From the cell containing the given text, extract its center point as [X, Y] coordinate. 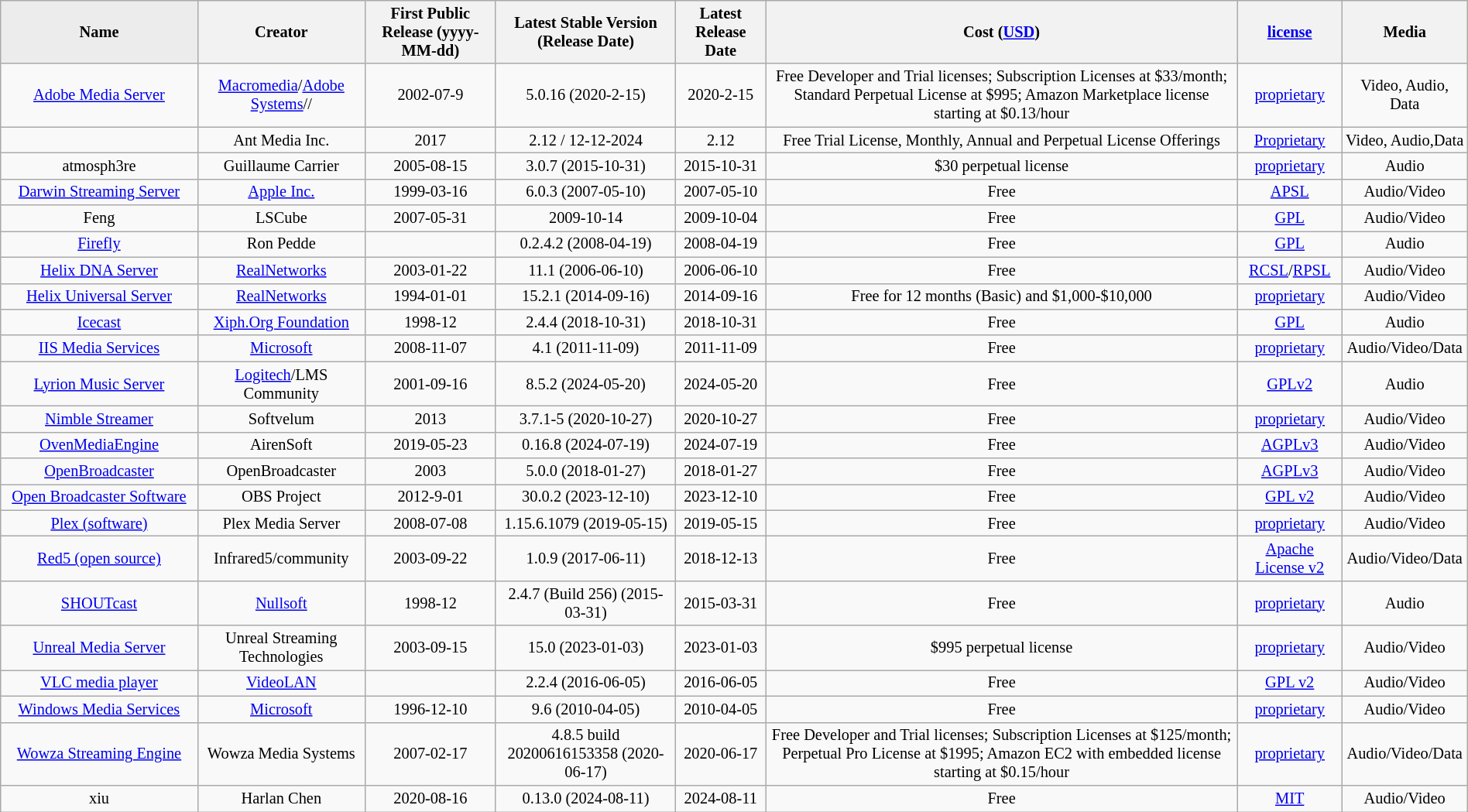
Media [1405, 32]
2016-06-05 [721, 683]
2002-07-9 [430, 95]
1994-01-01 [430, 296]
2019-05-15 [721, 523]
Infrared5/community [281, 558]
0.2.4.2 (2008-04-19) [585, 244]
4.1 (2011-11-09) [585, 348]
Free for 12 months (Basic) and $1,000-$10,000 [1002, 296]
Darwin Streaming Server [99, 192]
2.4.7 (Build 256) (2015-03-31) [585, 603]
2007-05-10 [721, 192]
2003-01-22 [430, 270]
2.4.4 (2018-10-31) [585, 322]
Ron Pedde [281, 244]
2009-10-04 [721, 218]
Wowza Media Systems [281, 754]
Windows Media Services [99, 709]
VLC media player [99, 683]
2010-04-05 [721, 709]
2014-09-16 [721, 296]
2012-9-01 [430, 497]
2008-04-19 [721, 244]
1.15.6.1079 (2019-05-15) [585, 523]
11.1 (2006-06-10) [585, 270]
Video, Audio,Data [1405, 140]
2019-05-23 [430, 445]
atmosph3re [99, 166]
2020-06-17 [721, 754]
2008-11-07 [430, 348]
2024-08-11 [721, 798]
Guillaume Carrier [281, 166]
2024-07-19 [721, 445]
Latest Release Date [721, 32]
2020-2-15 [721, 95]
Softvelum [281, 419]
2011-11-09 [721, 348]
6.0.3 (2007-05-10) [585, 192]
Latest Stable Version (Release Date) [585, 32]
2006-06-10 [721, 270]
Apple Inc. [281, 192]
Free Trial License, Monthly, Annual and Perpetual License Offerings [1002, 140]
Helix DNA Server [99, 270]
AirenSoft [281, 445]
15.0 (2023-01-03) [585, 648]
2.12 / 12-12-2024 [585, 140]
1999-03-16 [430, 192]
MIT [1290, 798]
Lyrion Music Server [99, 384]
2003 [430, 471]
2020-10-27 [721, 419]
IIS Media Services [99, 348]
Red5 (open source) [99, 558]
Video, Audio, Data [1405, 95]
Plex (software) [99, 523]
Name [99, 32]
Cost (USD) [1002, 32]
3.7.1-5 (2020-10-27) [585, 419]
2018-10-31 [721, 322]
Open Broadcaster Software [99, 497]
2007-02-17 [430, 754]
2020-08-16 [430, 798]
Icecast [99, 322]
APSL [1290, 192]
Helix Universal Server [99, 296]
Wowza Streaming Engine [99, 754]
2017 [430, 140]
5.0.0 (2018-01-27) [585, 471]
2001-09-16 [430, 384]
Adobe Media Server [99, 95]
2015-10-31 [721, 166]
5.0.16 (2020-2-15) [585, 95]
2007-05-31 [430, 218]
0.13.0 (2024-08-11) [585, 798]
Harlan Chen [281, 798]
2024-05-20 [721, 384]
4.8.5 build 20200616153358 (2020-06-17) [585, 754]
SHOUTcast [99, 603]
1996-12-10 [430, 709]
First Public Release (yyyy-MM-dd) [430, 32]
$30 perpetual license [1002, 166]
Apache License v2 [1290, 558]
2.12 [721, 140]
2009-10-14 [585, 218]
2003-09-22 [430, 558]
8.5.2 (2024-05-20) [585, 384]
Nimble Streamer [99, 419]
2005-08-15 [430, 166]
1.0.9 (2017-06-11) [585, 558]
2015-03-31 [721, 603]
Nullsoft [281, 603]
xiu [99, 798]
OvenMediaEngine [99, 445]
2023-01-03 [721, 648]
3.0.7 (2015-10-31) [585, 166]
2018-12-13 [721, 558]
2.2.4 (2016-06-05) [585, 683]
Unreal Streaming Technologies [281, 648]
VideoLAN [281, 683]
LSCube [281, 218]
2018-01-27 [721, 471]
15.2.1 (2014-09-16) [585, 296]
2013 [430, 419]
Unreal Media Server [99, 648]
2023-12-10 [721, 497]
30.0.2 (2023-12-10) [585, 497]
Feng [99, 218]
Ant Media Inc. [281, 140]
Proprietary [1290, 140]
OBS Project [281, 497]
2003-09-15 [430, 648]
Macromedia/Adobe Systems// [281, 95]
2008-07-08 [430, 523]
Firefly [99, 244]
Creator [281, 32]
9.6 (2010-04-05) [585, 709]
Xiph.Org Foundation [281, 322]
Logitech/LMS Community [281, 384]
0.16.8 (2024-07-19) [585, 445]
RCSL/RPSL [1290, 270]
$995 perpetual license [1002, 648]
Plex Media Server [281, 523]
license [1290, 32]
GPLv2 [1290, 384]
